Capture the cell that displays the provided text and extract its (x, y) central coordinate. 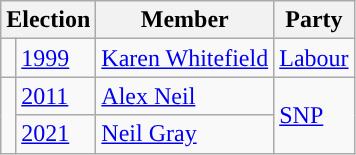
2021 (56, 134)
Labour (314, 58)
SNP (314, 115)
Party (314, 20)
Alex Neil (185, 96)
2011 (56, 96)
1999 (56, 58)
Election (48, 20)
Member (185, 20)
Karen Whitefield (185, 58)
Neil Gray (185, 134)
